Capture the cell that displays the provided text and extract its (X, Y) central coordinate. 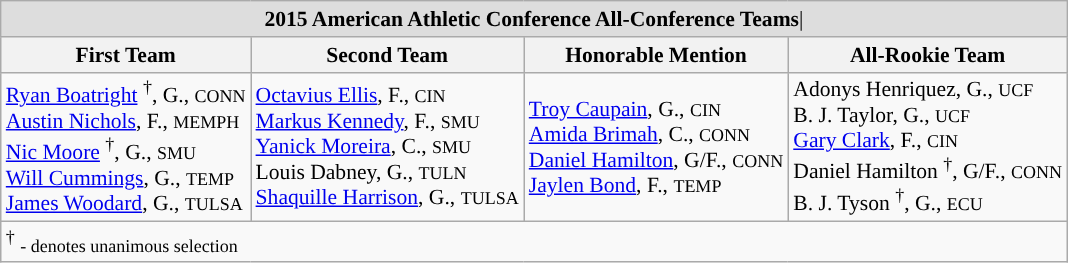
Second Team (388, 55)
Troy Caupain, G., CINAmida Brimah, C., CONNDaniel Hamilton, G/F., CONNJaylen Bond, F., TEMP (656, 146)
† - denotes unanimous selection (534, 242)
Ryan Boatright †, G., CONNAustin Nichols, F., MEMPHNic Moore †, G., SMUWill Cummings, G., TEMPJames Woodard, G., TULSA (126, 146)
All-Rookie Team (928, 55)
First Team (126, 55)
Octavius Ellis, F., CINMarkus Kennedy, F., SMUYanick Moreira, C., SMULouis Dabney, G., TULNShaquille Harrison, G., TULSA (388, 146)
Adonys Henriquez, G., UCFB. J. Taylor, G., UCFGary Clark, F., CINDaniel Hamilton †, G/F., CONNB. J. Tyson †, G., ECU (928, 146)
2015 American Athletic Conference All-Conference Teams| (534, 19)
Honorable Mention (656, 55)
